Capture the cell that displays the provided text and extract its [X, Y] central coordinate. 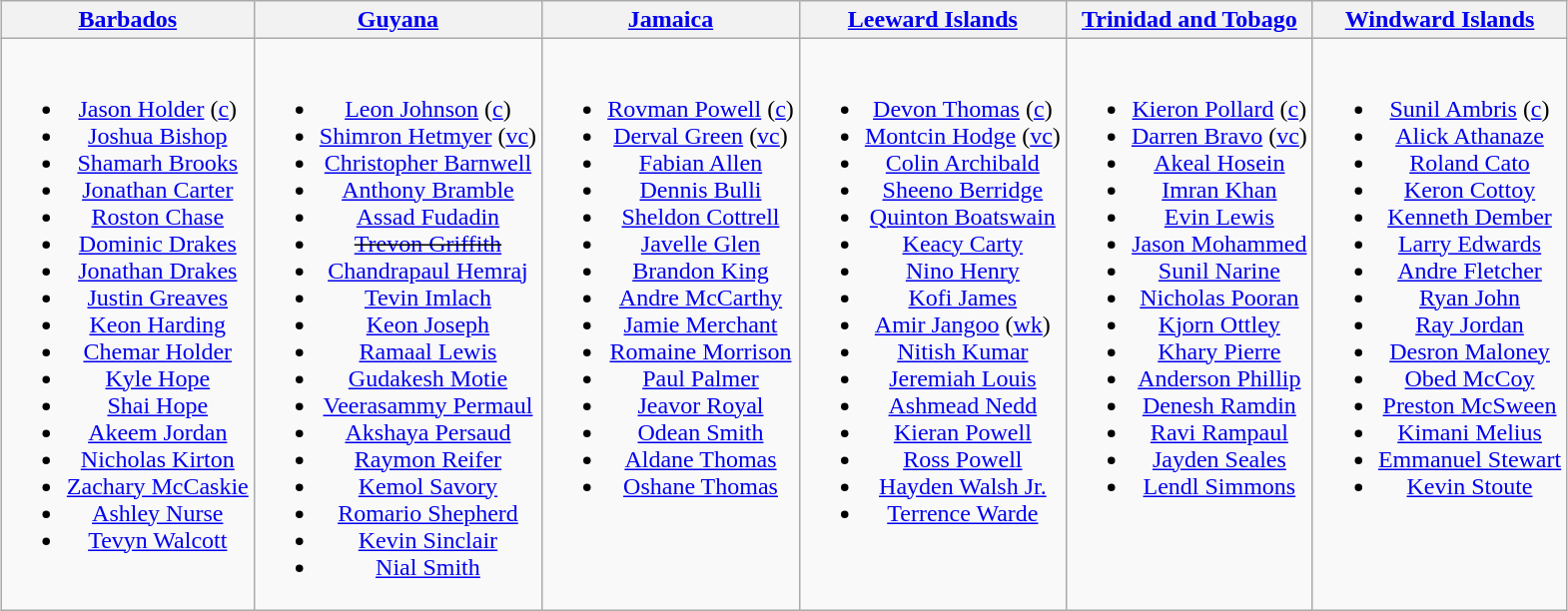
Jamaica [671, 20]
Barbados [128, 20]
Guyana [397, 20]
Windward Islands [1439, 20]
Leeward Islands [933, 20]
Trinidad and Tobago [1188, 20]
